Pinpoint the cell where the given text exists, returning its [X, Y] midpoint coordinate. 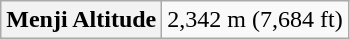
2,342 m (7,684 ft) [255, 20]
Menji Altitude [82, 20]
